Provide the [x, y] coordinate of the cell's center where the given text is located.  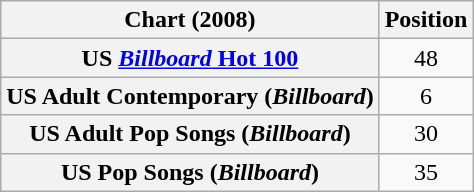
US Pop Songs (Billboard) [190, 172]
Position [426, 20]
Chart (2008) [190, 20]
6 [426, 96]
48 [426, 58]
US Billboard Hot 100 [190, 58]
US Adult Contemporary (Billboard) [190, 96]
35 [426, 172]
30 [426, 134]
US Adult Pop Songs (Billboard) [190, 134]
